Identify which cell holds the provided text, then report its (x, y) central coordinate. 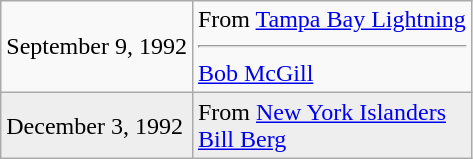
September 9, 1992 (97, 47)
From Tampa Bay LightningBob McGill (332, 47)
From New York Islanders Bill Berg (332, 126)
December 3, 1992 (97, 126)
